Locate the cell with the specified text and output its (x, y) center coordinate. 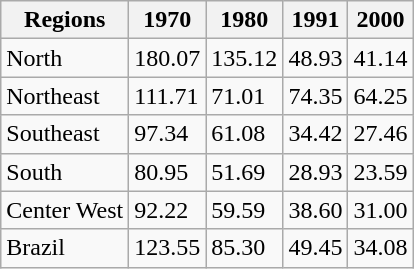
27.46 (380, 134)
Brazil (65, 248)
59.59 (244, 210)
Northeast (65, 96)
74.35 (316, 96)
North (65, 58)
2000 (380, 20)
31.00 (380, 210)
Center West (65, 210)
180.07 (168, 58)
38.60 (316, 210)
1991 (316, 20)
92.22 (168, 210)
Southeast (65, 134)
85.30 (244, 248)
South (65, 172)
Regions (65, 20)
97.34 (168, 134)
1980 (244, 20)
135.12 (244, 58)
34.42 (316, 134)
64.25 (380, 96)
71.01 (244, 96)
51.69 (244, 172)
28.93 (316, 172)
61.08 (244, 134)
23.59 (380, 172)
34.08 (380, 248)
1970 (168, 20)
41.14 (380, 58)
48.93 (316, 58)
111.71 (168, 96)
80.95 (168, 172)
123.55 (168, 248)
49.45 (316, 248)
